Scan for the cell matching the given text and deliver its [X, Y] coordinate at center. 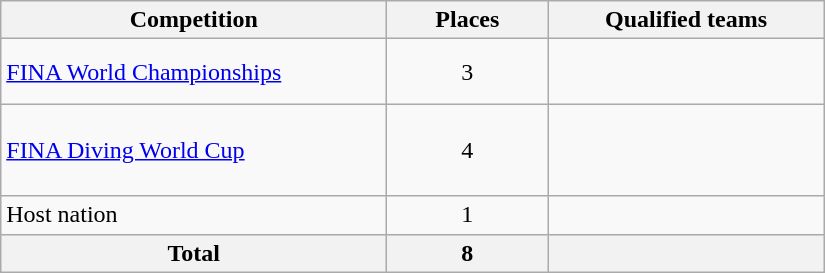
Competition [194, 20]
Host nation [194, 215]
Total [194, 253]
3 [468, 72]
FINA Diving World Cup [194, 150]
4 [468, 150]
Qualified teams [686, 20]
FINA World Championships [194, 72]
1 [468, 215]
Places [468, 20]
8 [468, 253]
